Return [X, Y] of the center of cell containing provided text 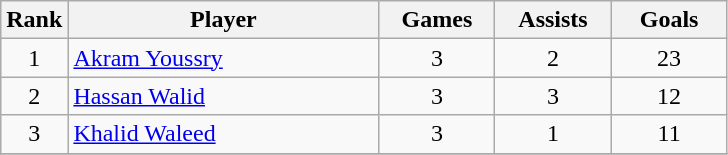
Games [437, 20]
Khalid Waleed [224, 134]
Hassan Walid [224, 96]
11 [669, 134]
Assists [553, 20]
Goals [669, 20]
12 [669, 96]
Akram Youssry [224, 58]
23 [669, 58]
Rank [34, 20]
Player [224, 20]
